Capture the cell that displays the provided text and extract its (x, y) central coordinate. 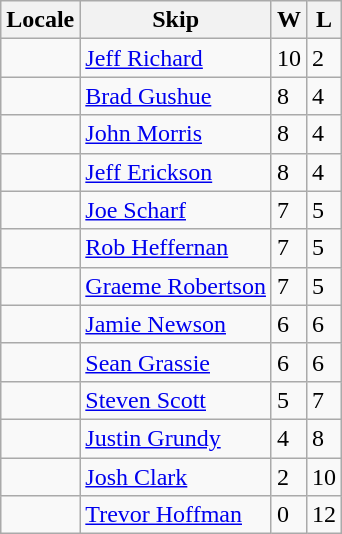
Graeme Robertson (176, 286)
Skip (176, 20)
Rob Heffernan (176, 248)
Joe Scharf (176, 210)
L (324, 20)
John Morris (176, 134)
Jeff Erickson (176, 172)
12 (324, 515)
Locale (40, 20)
0 (288, 515)
Sean Grassie (176, 362)
Jeff Richard (176, 58)
Trevor Hoffman (176, 515)
Josh Clark (176, 477)
Jamie Newson (176, 324)
Brad Gushue (176, 96)
Steven Scott (176, 400)
Justin Grundy (176, 438)
W (288, 20)
